Scan for the cell matching the given text and deliver its [x, y] coordinate at center. 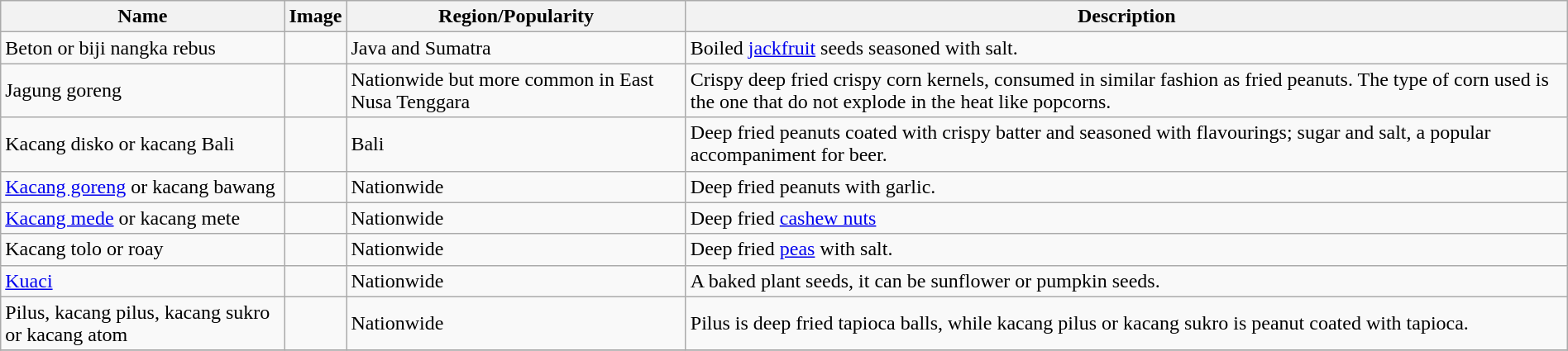
Pilus, kacang pilus, kacang sukro or kacang atom [142, 324]
Region/Popularity [516, 17]
Nationwide but more common in East Nusa Tenggara [516, 91]
Image [316, 17]
Deep fried cashew nuts [1126, 218]
Bali [516, 144]
Kacang goreng or kacang bawang [142, 187]
Deep fried peanuts coated with crispy batter and seasoned with flavourings; sugar and salt, a popular accompaniment for beer. [1126, 144]
A baked plant seeds, it can be sunflower or pumpkin seeds. [1126, 281]
Description [1126, 17]
Deep fried peas with salt. [1126, 249]
Java and Sumatra [516, 48]
Kacang disko or kacang Bali [142, 144]
Kacang tolo or roay [142, 249]
Name [142, 17]
Pilus is deep fried tapioca balls, while kacang pilus or kacang sukro is peanut coated with tapioca. [1126, 324]
Boiled jackfruit seeds seasoned with salt. [1126, 48]
Beton or biji nangka rebus [142, 48]
Kuaci [142, 281]
Kacang mede or kacang mete [142, 218]
Deep fried peanuts with garlic. [1126, 187]
Jagung goreng [142, 91]
